Provide the [X, Y] coordinate of the cell's center where the given text is located.  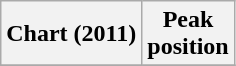
Chart (2011) [72, 34]
Peakposition [188, 34]
